Identify which cell holds the provided text, then report its (X, Y) central coordinate. 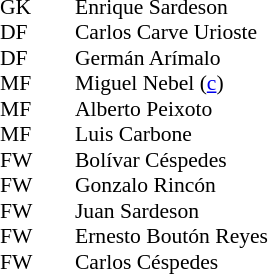
Carlos Carve Urioste (172, 33)
Gonzalo Rincón (172, 185)
Bolívar Céspedes (172, 160)
Germán Arímalo (172, 58)
Miguel Nebel (c) (172, 83)
Juan Sardeson (172, 211)
Alberto Peixoto (172, 109)
Ernesto Boutón Reyes (172, 237)
Luis Carbone (172, 135)
